From the cell containing the given text, extract its center point as [x, y] coordinate. 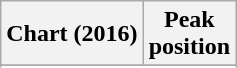
Chart (2016) [72, 34]
Peak position [189, 34]
